Provide the [x, y] coordinate of the cell's center where the given text is located.  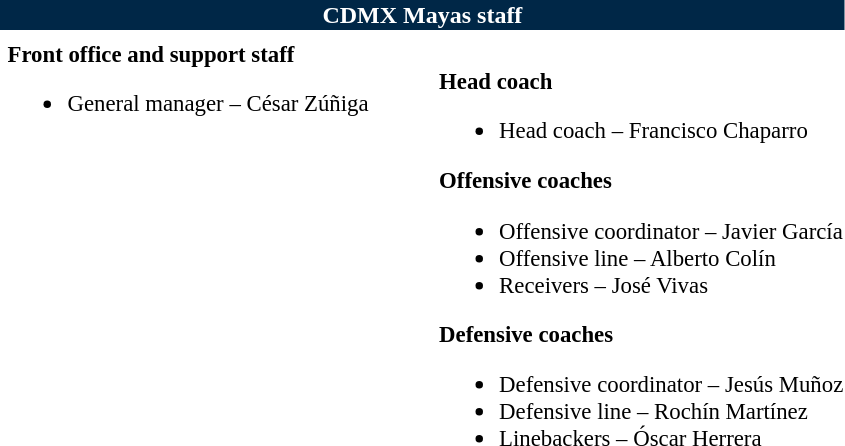
CDMX Mayas staff [422, 15]
